Identify which cell holds the provided text, then report its (x, y) central coordinate. 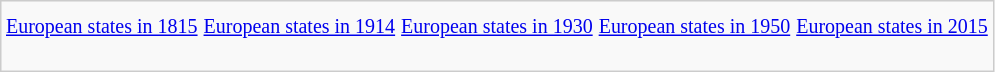
European states in 1815 (102, 38)
European states in 2015 (892, 38)
European states in 1914 (300, 38)
European states in 1930 (498, 38)
European states in 1950 (694, 38)
